Return (X, Y) of the center of cell containing provided text 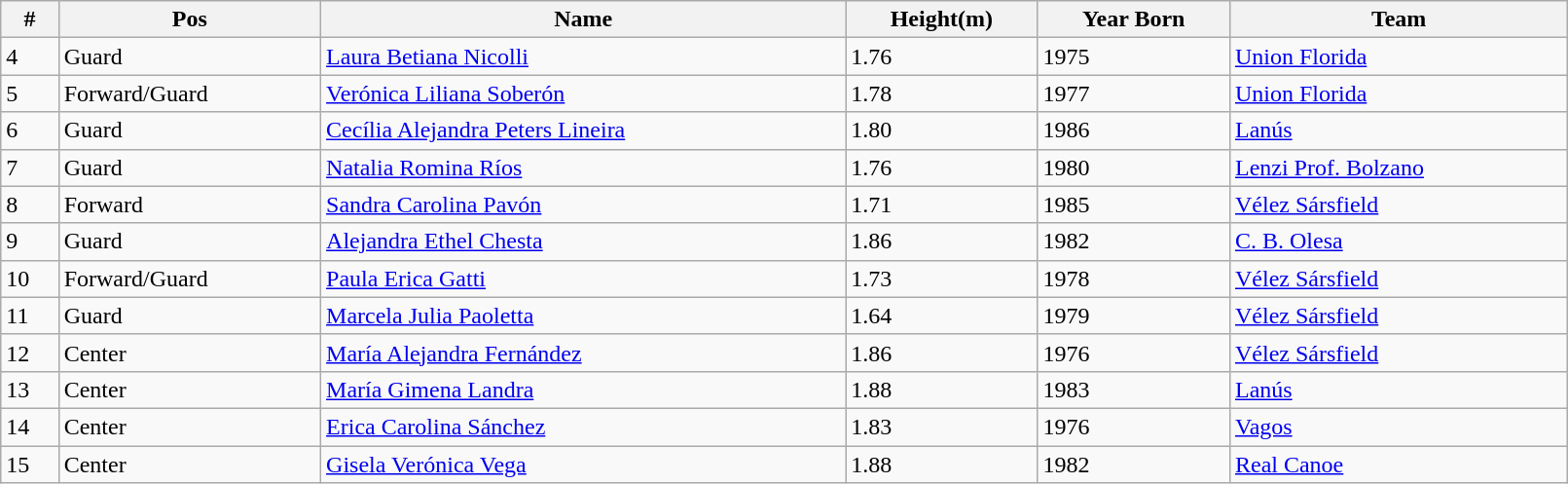
María Alejandra Fernández (584, 353)
1978 (1134, 279)
Year Born (1134, 19)
10 (29, 279)
1979 (1134, 316)
1975 (1134, 56)
Cecília Alejandra Peters Lineira (584, 130)
Forward (189, 205)
15 (29, 465)
Alejandra Ethel Chesta (584, 242)
9 (29, 242)
1.64 (942, 316)
Pos (189, 19)
Erica Carolina Sánchez (584, 427)
1.80 (942, 130)
4 (29, 56)
Laura Betiana Nicolli (584, 56)
Name (584, 19)
6 (29, 130)
13 (29, 390)
C. B. Olesa (1398, 242)
Vagos (1398, 427)
Real Canoe (1398, 465)
1983 (1134, 390)
1977 (1134, 93)
Team (1398, 19)
Gisela Verónica Vega (584, 465)
5 (29, 93)
# (29, 19)
7 (29, 168)
Marcela Julia Paoletta (584, 316)
1980 (1134, 168)
1.73 (942, 279)
María Gimena Landra (584, 390)
1.71 (942, 205)
Lenzi Prof. Bolzano (1398, 168)
11 (29, 316)
1986 (1134, 130)
Height(m) (942, 19)
1985 (1134, 205)
Sandra Carolina Pavón (584, 205)
8 (29, 205)
12 (29, 353)
Paula Erica Gatti (584, 279)
Verónica Liliana Soberón (584, 93)
Natalia Romina Ríos (584, 168)
1.78 (942, 93)
1.83 (942, 427)
14 (29, 427)
